Return the (x, y) coordinate for the center point of the cell that contains the specified text.  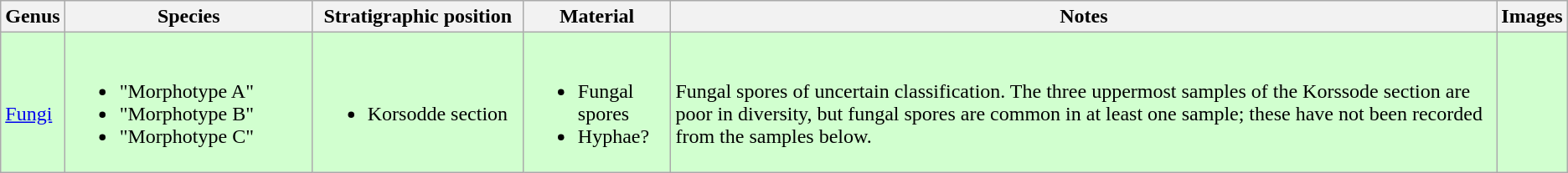
Images (1532, 17)
Stratigraphic position (417, 17)
Fungi (33, 102)
"Morphotype A""Morphotype B""Morphotype C" (188, 102)
Genus (33, 17)
Species (188, 17)
Material (596, 17)
Korsodde section (417, 102)
Notes (1084, 17)
Fungal sporesHyphae? (596, 102)
